Detect which cell encompasses the target text, then output its (x, y) center coordinate. 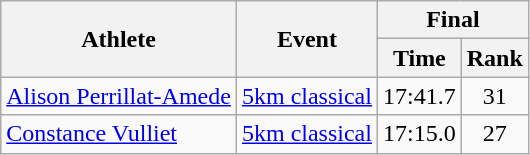
Time (419, 58)
Athlete (119, 39)
Constance Vulliet (119, 134)
17:41.7 (419, 96)
31 (494, 96)
Event (306, 39)
Alison Perrillat-Amede (119, 96)
Rank (494, 58)
Final (452, 20)
17:15.0 (419, 134)
27 (494, 134)
